Capture the cell that displays the provided text and extract its (X, Y) central coordinate. 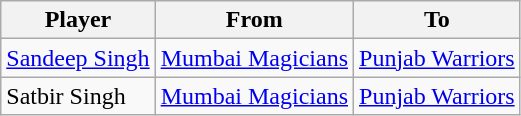
Sandeep Singh (78, 58)
To (438, 20)
From (254, 20)
Player (78, 20)
Satbir Singh (78, 96)
